Provide the [x, y] coordinate of the cell's center where the given text is located.  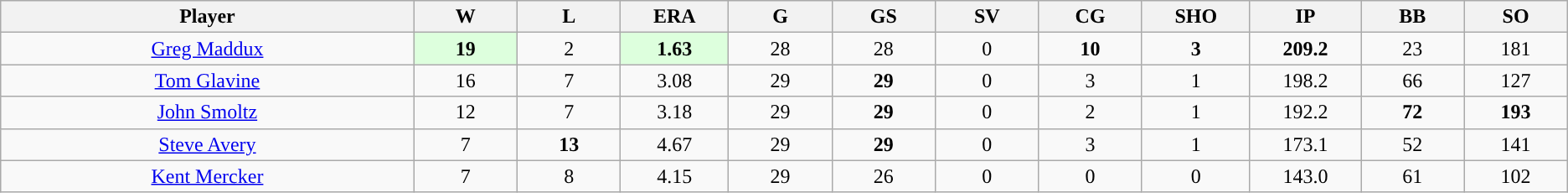
W [466, 17]
193 [1516, 112]
61 [1412, 176]
3.08 [675, 81]
Steve Avery [208, 144]
John Smoltz [208, 112]
Kent Mercker [208, 176]
173.1 [1305, 144]
26 [883, 176]
209.2 [1305, 49]
IP [1305, 17]
141 [1516, 144]
L [570, 17]
BB [1412, 17]
52 [1412, 144]
10 [1091, 49]
16 [466, 81]
19 [466, 49]
102 [1516, 176]
4.15 [675, 176]
SV [987, 17]
8 [570, 176]
GS [883, 17]
72 [1412, 112]
Greg Maddux [208, 49]
23 [1412, 49]
SO [1516, 17]
Player [208, 17]
3.18 [675, 112]
198.2 [1305, 81]
13 [570, 144]
CG [1091, 17]
4.67 [675, 144]
66 [1412, 81]
SHO [1196, 17]
127 [1516, 81]
181 [1516, 49]
Tom Glavine [208, 81]
1.63 [675, 49]
12 [466, 112]
G [781, 17]
ERA [675, 17]
192.2 [1305, 112]
143.0 [1305, 176]
